Return the [x, y] coordinate for the center point of the cell that contains the specified text.  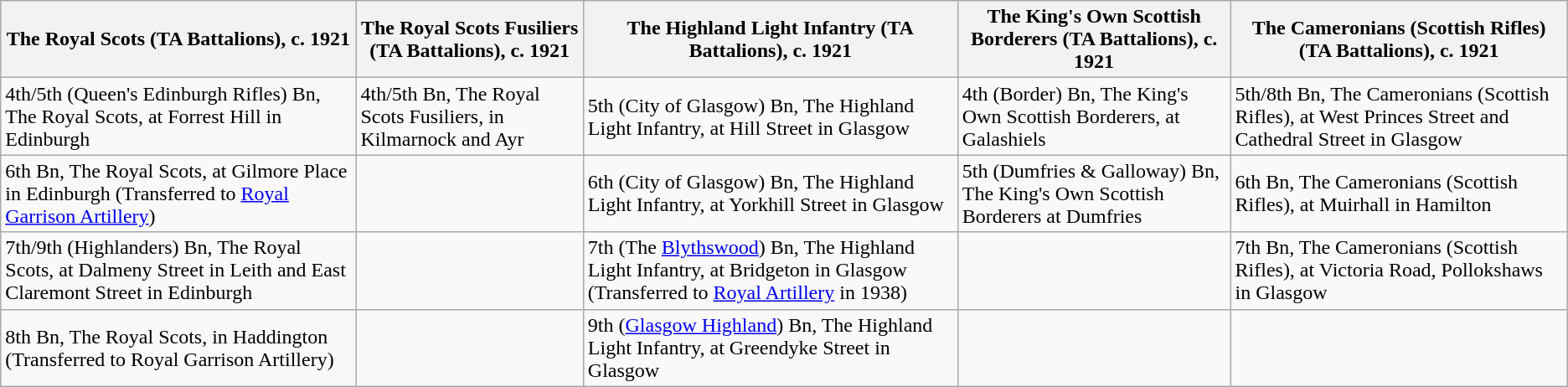
6th Bn, The Royal Scots, at Gilmore Place in Edinburgh (Transferred to Royal Garrison Artillery) [178, 193]
4th/5th Bn, The Royal Scots Fusiliers, in Kilmarnock and Ayr [469, 116]
The Royal Scots (TA Battalions), c. 1921 [178, 39]
6th (City of Glasgow) Bn, The Highland Light Infantry, at Yorkhill Street in Glasgow [771, 193]
5th (City of Glasgow) Bn, The Highland Light Infantry, at Hill Street in Glasgow [771, 116]
5th (Dumfries & Galloway) Bn, The King's Own Scottish Borderers at Dumfries [1094, 193]
The King's Own Scottish Borderers (TA Battalions), c. 1921 [1094, 39]
6th Bn, The Cameronians (Scottish Rifles), at Muirhall in Hamilton [1399, 193]
The Royal Scots Fusiliers (TA Battalions), c. 1921 [469, 39]
9th (Glasgow Highland) Bn, The Highland Light Infantry, at Greendyke Street in Glasgow [771, 348]
7th (The Blythswood) Bn, The Highland Light Infantry, at Bridgeton in Glasgow (Transferred to Royal Artillery in 1938) [771, 271]
The Cameronians (Scottish Rifles) (TA Battalions), c. 1921 [1399, 39]
7th Bn, The Cameronians (Scottish Rifles), at Victoria Road, Pollokshaws in Glasgow [1399, 271]
7th/9th (Highlanders) Bn, The Royal Scots, at Dalmeny Street in Leith and East Claremont Street in Edinburgh [178, 271]
8th Bn, The Royal Scots, in Haddington (Transferred to Royal Garrison Artillery) [178, 348]
5th/8th Bn, The Cameronians (Scottish Rifles), at West Princes Street and Cathedral Street in Glasgow [1399, 116]
4th (Border) Bn, The King's Own Scottish Borderers, at Galashiels [1094, 116]
4th/5th (Queen's Edinburgh Rifles) Bn, The Royal Scots, at Forrest Hill in Edinburgh [178, 116]
The Highland Light Infantry (TA Battalions), c. 1921 [771, 39]
